Return [X, Y] of the center of cell containing provided text 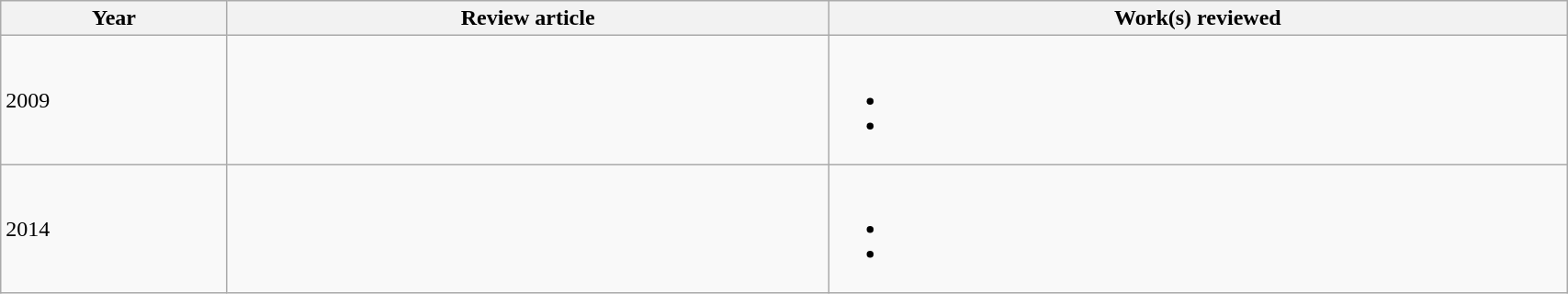
Work(s) reviewed [1198, 18]
2009 [114, 100]
Review article [527, 18]
2014 [114, 229]
Year [114, 18]
